Find where the given text appears and provide that cell's center as [X, Y] coordinate. 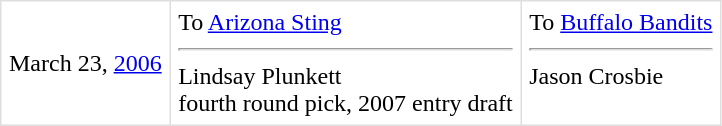
To Buffalo Bandits Jason Crosbie [621, 63]
To Arizona Sting Lindsay Plunkettfourth round pick, 2007 entry draft [346, 63]
March 23, 2006 [86, 63]
